Provide the [X, Y] coordinate of the cell's center where the given text is located.  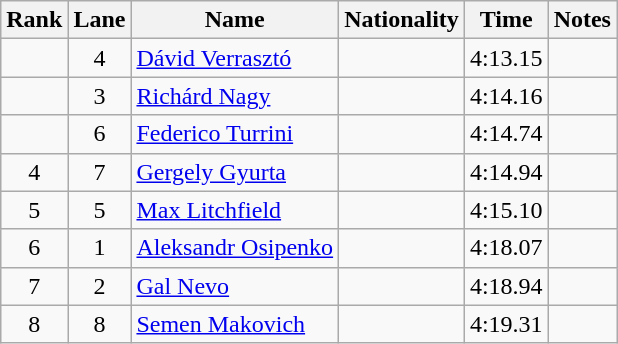
4:13.15 [506, 58]
Nationality [402, 20]
4:19.31 [506, 324]
Lane [100, 20]
3 [100, 96]
Notes [582, 20]
Gal Nevo [235, 286]
Federico Turrini [235, 134]
4:14.94 [506, 172]
1 [100, 248]
4:15.10 [506, 210]
Max Litchfield [235, 210]
Time [506, 20]
4:18.94 [506, 286]
Aleksandr Osipenko [235, 248]
4:14.16 [506, 96]
Name [235, 20]
Rank [34, 20]
2 [100, 286]
Richárd Nagy [235, 96]
4:18.07 [506, 248]
Gergely Gyurta [235, 172]
4:14.74 [506, 134]
Dávid Verrasztó [235, 58]
Semen Makovich [235, 324]
